Pinpoint the cell where the given text exists, returning its [x, y] midpoint coordinate. 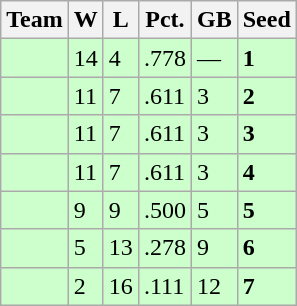
.278 [164, 248]
.111 [164, 286]
.500 [164, 210]
12 [214, 286]
13 [120, 248]
16 [120, 286]
6 [266, 248]
Team [35, 20]
.778 [164, 58]
— [214, 58]
1 [266, 58]
Seed [266, 20]
Pct. [164, 20]
GB [214, 20]
L [120, 20]
14 [86, 58]
W [86, 20]
